Locate the cell with the specified text and output its [X, Y] center coordinate. 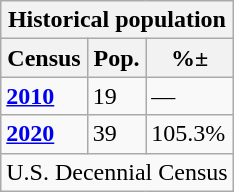
39 [116, 134]
105.3% [190, 134]
Census [44, 58]
Historical population [117, 20]
19 [116, 96]
U.S. Decennial Census [117, 172]
2010 [44, 96]
Pop. [116, 58]
— [190, 96]
2020 [44, 134]
%± [190, 58]
